Search for the cell housing the specified text and yield its (X, Y) center coordinate. 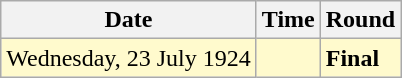
Round (360, 20)
Time (288, 20)
Wednesday, 23 July 1924 (129, 58)
Final (360, 58)
Date (129, 20)
